For the text-containing cell, return its midpoint in (X, Y) coordinate format. 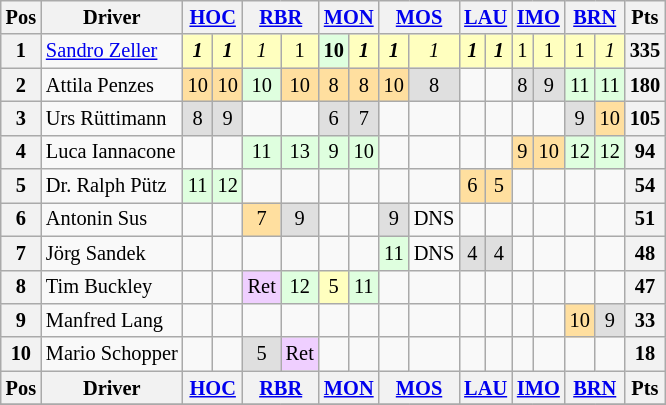
33 (645, 320)
47 (645, 287)
335 (645, 51)
Tim Buckley (112, 287)
Dr. Ralph Pütz (112, 186)
2 (21, 85)
Antonin Sus (112, 219)
180 (645, 85)
Jörg Sandek (112, 253)
Attila Penzes (112, 85)
Urs Rüttimann (112, 118)
48 (645, 253)
51 (645, 219)
Mario Schopper (112, 354)
13 (300, 152)
Sandro Zeller (112, 51)
3 (21, 118)
94 (645, 152)
Manfred Lang (112, 320)
Luca Iannacone (112, 152)
105 (645, 118)
54 (645, 186)
18 (645, 354)
